Determine the [x, y] coordinate at the center of the cell enclosing the given text.  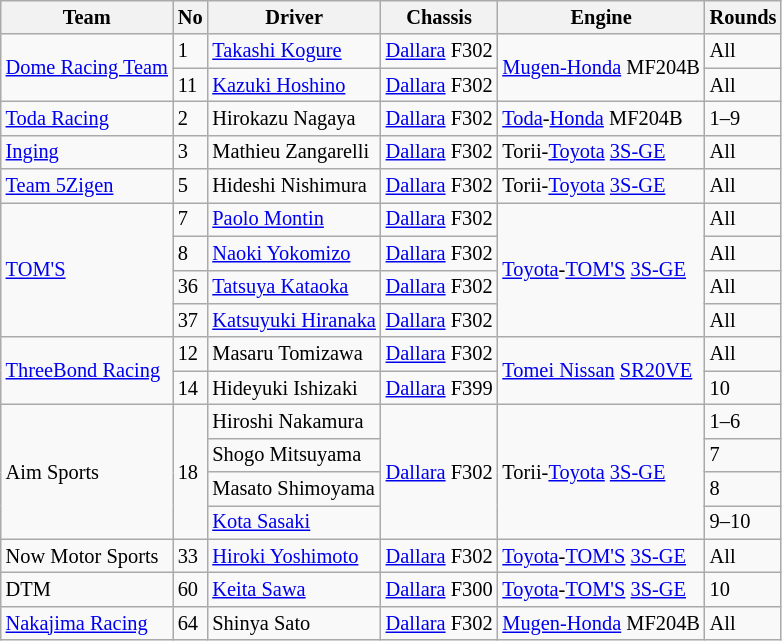
Rounds [744, 17]
1 [190, 51]
64 [190, 623]
Dallara F300 [440, 589]
Kazuki Hoshino [294, 85]
12 [190, 354]
Driver [294, 17]
Toda Racing [87, 118]
Team 5Zigen [87, 186]
Shinya Sato [294, 623]
1–6 [744, 421]
Inging [87, 152]
Takashi Kogure [294, 51]
Masaru Tomizawa [294, 354]
Paolo Montin [294, 219]
Hirokazu Nagaya [294, 118]
Masato Shimoyama [294, 489]
Dallara F399 [440, 388]
5 [190, 186]
Hideyuki Ishizaki [294, 388]
ThreeBond Racing [87, 370]
TOM'S [87, 270]
Kota Sasaki [294, 522]
Shogo Mitsuyama [294, 455]
Hideshi Nishimura [294, 186]
Toda-Honda MF204B [600, 118]
Now Motor Sports [87, 556]
9–10 [744, 522]
2 [190, 118]
3 [190, 152]
1–9 [744, 118]
Aim Sports [87, 472]
Team [87, 17]
36 [190, 287]
Nakajima Racing [87, 623]
DTM [87, 589]
Katsuyuki Hiranaka [294, 320]
Dome Racing Team [87, 68]
Keita Sawa [294, 589]
14 [190, 388]
Chassis [440, 17]
60 [190, 589]
Naoki Yokomizo [294, 253]
Hiroshi Nakamura [294, 421]
No [190, 17]
Hiroki Yoshimoto [294, 556]
Tomei Nissan SR20VE [600, 370]
37 [190, 320]
Engine [600, 17]
33 [190, 556]
18 [190, 472]
Tatsuya Kataoka [294, 287]
Mathieu Zangarelli [294, 152]
11 [190, 85]
